Return [X, Y] of the center of cell containing provided text 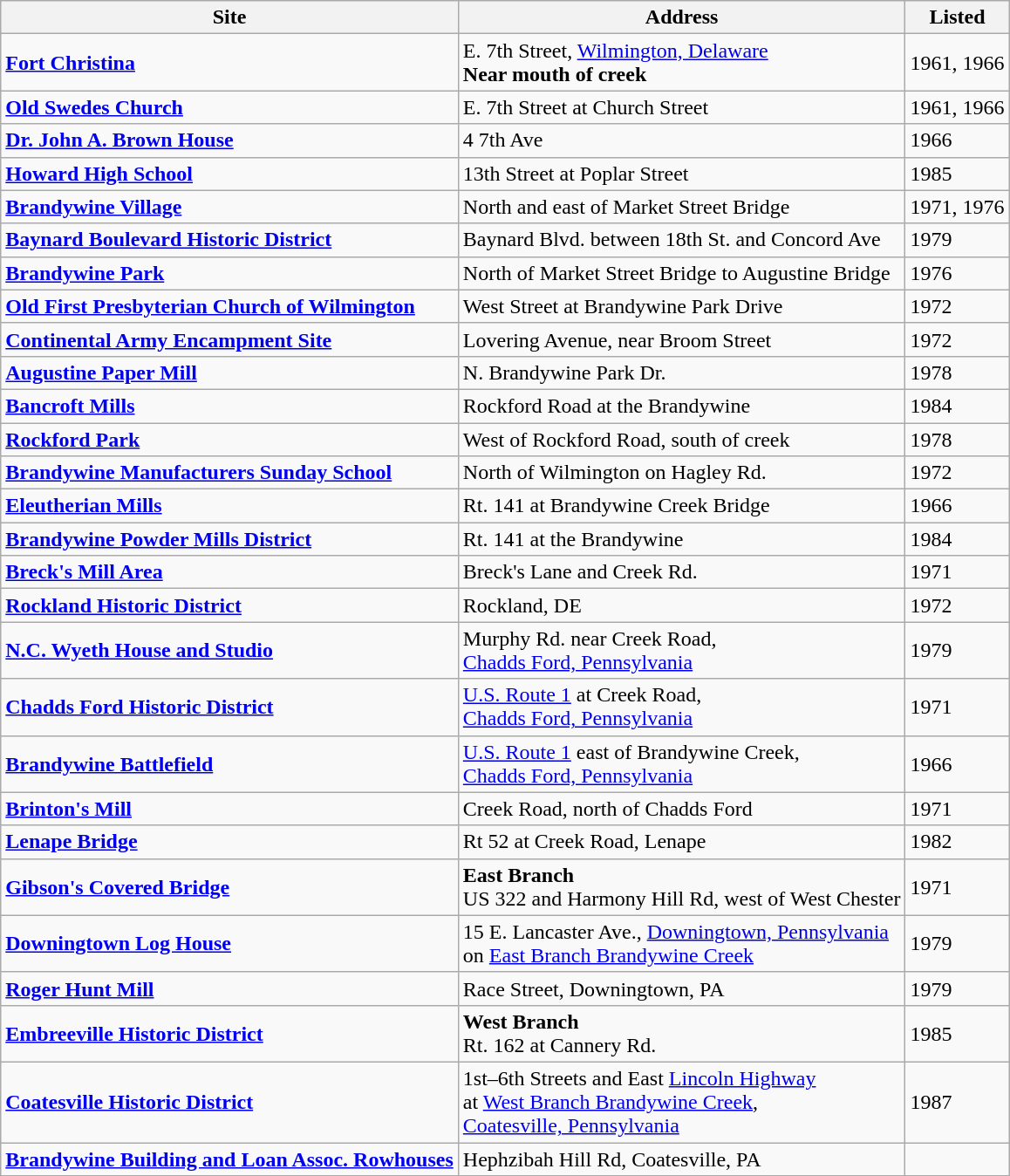
West Branch Rt. 162 at Cannery Rd. [682, 1033]
West of Rockford Road, south of creek [682, 439]
1987 [958, 1102]
4 7th Ave [682, 140]
1976 [958, 273]
North of Wilmington on Hagley Rd. [682, 473]
1st–6th Streets and East Lincoln Highway at West Branch Brandywine Creek, Coatesville, Pennsylvania [682, 1102]
Brandywine Battlefield [230, 764]
N. Brandywine Park Dr. [682, 373]
Brandywine Powder Mills District [230, 539]
U.S. Route 1 at Creek Road, Chadds Ford, Pennsylvania [682, 707]
Augustine Paper Mill [230, 373]
Rt. 141 at Brandywine Creek Bridge [682, 506]
1971, 1976 [958, 207]
Address [682, 17]
15 E. Lancaster Ave., Downingtown, Pennsylvania on East Branch Brandywine Creek [682, 944]
Breck's Lane and Creek Rd. [682, 572]
Rockford Park [230, 439]
Brinton's Mill [230, 809]
Brandywine Park [230, 273]
Brandywine Building and Loan Assoc. Rowhouses [230, 1159]
E. 7th Street at Church Street [682, 107]
Coatesville Historic District [230, 1102]
Breck's Mill Area [230, 572]
N.C. Wyeth House and Studio [230, 651]
Rt 52 at Creek Road, Lenape [682, 842]
Old First Presbyterian Church of Wilmington [230, 306]
Lovering Avenue, near Broom Street [682, 339]
Creek Road, north of Chadds Ford [682, 809]
Lenape Bridge [230, 842]
Site [230, 17]
Downingtown Log House [230, 944]
Rt. 141 at the Brandywine [682, 539]
Race Street, Downingtown, PA [682, 988]
Bancroft Mills [230, 406]
Baynard Blvd. between 18th St. and Concord Ave [682, 240]
Rockland Historic District [230, 605]
Embreeville Historic District [230, 1033]
Old Swedes Church [230, 107]
Rockland, DE [682, 605]
North and east of Market Street Bridge [682, 207]
North of Market Street Bridge to Augustine Bridge [682, 273]
E. 7th Street, Wilmington, Delaware Near mouth of creek [682, 63]
Fort Christina [230, 63]
Listed [958, 17]
Murphy Rd. near Creek Road, Chadds Ford, Pennsylvania [682, 651]
Continental Army Encampment Site [230, 339]
Chadds Ford Historic District [230, 707]
1982 [958, 842]
Hephzibah Hill Rd, Coatesville, PA [682, 1159]
Dr. John A. Brown House [230, 140]
Rockford Road at the Brandywine [682, 406]
13th Street at Poplar Street [682, 174]
West Street at Brandywine Park Drive [682, 306]
U.S. Route 1 east of Brandywine Creek, Chadds Ford, Pennsylvania [682, 764]
Brandywine Village [230, 207]
Baynard Boulevard Historic District [230, 240]
Brandywine Manufacturers Sunday School [230, 473]
Roger Hunt Mill [230, 988]
East Branch US 322 and Harmony Hill Rd, west of West Chester [682, 886]
Gibson's Covered Bridge [230, 886]
Howard High School [230, 174]
Eleutherian Mills [230, 506]
